Output the (x, y) coordinate of the center of the cell containing the given text.  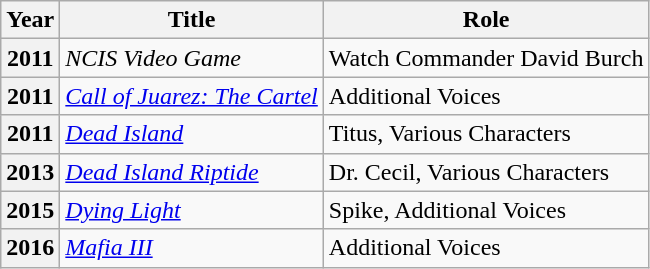
Dead Island Riptide (192, 172)
Dr. Cecil, Various Characters (486, 172)
Dead Island (192, 134)
Role (486, 20)
Titus, Various Characters (486, 134)
2013 (30, 172)
Dying Light (192, 210)
Call of Juarez: The Cartel (192, 96)
Watch Commander David Burch (486, 58)
2015 (30, 210)
Spike, Additional Voices (486, 210)
2016 (30, 248)
Year (30, 20)
Title (192, 20)
NCIS Video Game (192, 58)
Mafia III (192, 248)
